Scan for the cell matching the given text and deliver its (x, y) coordinate at center. 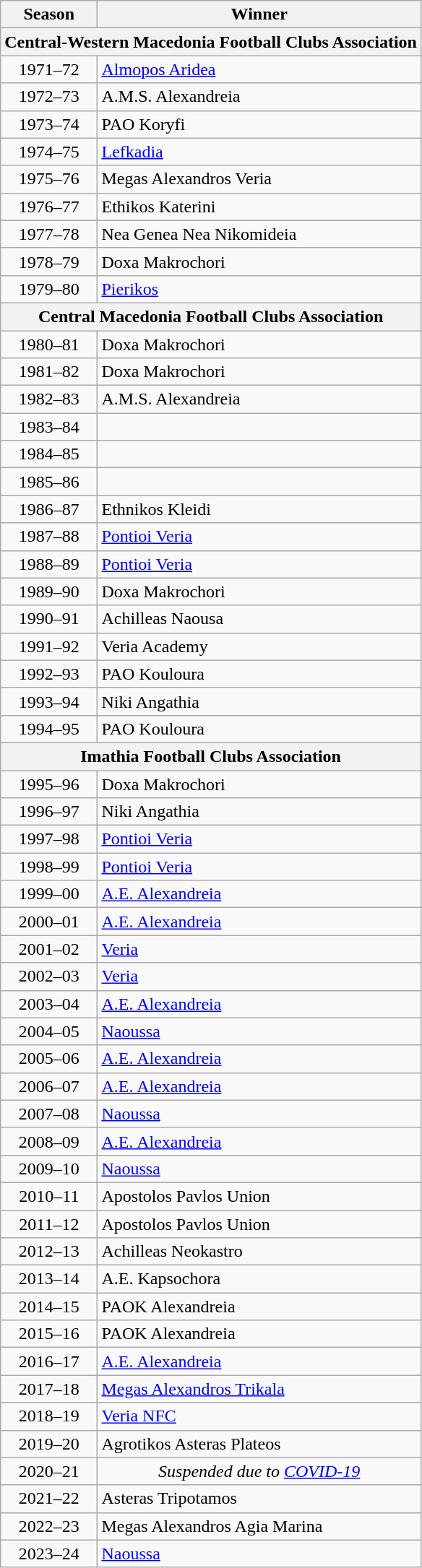
1986–87 (49, 509)
Lefkadia (259, 152)
1997–98 (49, 839)
2013–14 (49, 1279)
1993–94 (49, 701)
Season (49, 14)
2020–21 (49, 1471)
Veria NFC (259, 1416)
1981–82 (49, 372)
1977–78 (49, 234)
2008–09 (49, 1141)
1980–81 (49, 345)
2000–01 (49, 922)
1972–73 (49, 97)
Ethikos Katerini (259, 207)
Megas Alexandros Agia Marina (259, 1526)
A.E. Kapsochora (259, 1279)
Megas Alexandros Veria (259, 179)
PAO Koryfi (259, 124)
1991–92 (49, 646)
1998–99 (49, 867)
2005–06 (49, 1059)
1987–88 (49, 537)
2002–03 (49, 976)
2015–16 (49, 1334)
1985–86 (49, 482)
1983–84 (49, 427)
Ethnikos Kleidi (259, 509)
1989–90 (49, 592)
Almopos Aridea (259, 69)
2004–05 (49, 1031)
1976–77 (49, 207)
2019–20 (49, 1444)
2023–24 (49, 1554)
1979–80 (49, 289)
1999–00 (49, 894)
Central-Western Macedonia Football Clubs Association (211, 42)
2009–10 (49, 1169)
2016–17 (49, 1361)
2014–15 (49, 1307)
1978–79 (49, 261)
2011–12 (49, 1224)
1996–97 (49, 812)
1990–91 (49, 619)
1994–95 (49, 729)
Winner (259, 14)
2010–11 (49, 1196)
2006–07 (49, 1086)
1995–96 (49, 784)
2003–04 (49, 1004)
2007–08 (49, 1114)
2017–18 (49, 1389)
1988–89 (49, 564)
2022–23 (49, 1526)
1974–75 (49, 152)
2021–22 (49, 1499)
2012–13 (49, 1252)
Central Macedonia Football Clubs Association (211, 316)
1982–83 (49, 399)
Megas Alexandros Trikala (259, 1389)
Pierikos (259, 289)
Agrotikos Asteras Plateos (259, 1444)
2018–19 (49, 1416)
1971–72 (49, 69)
Imathia Football Clubs Association (211, 756)
2001–02 (49, 949)
1992–93 (49, 674)
Achilleas Neokastro (259, 1252)
Achilleas Naousa (259, 619)
1975–76 (49, 179)
1984–85 (49, 454)
Suspended due to COVID-19 (259, 1471)
Nea Genea Nea Nikomideia (259, 234)
Asteras Tripotamos (259, 1499)
Veria Academy (259, 646)
1973–74 (49, 124)
